Scan for the cell matching the given text and deliver its (X, Y) coordinate at center. 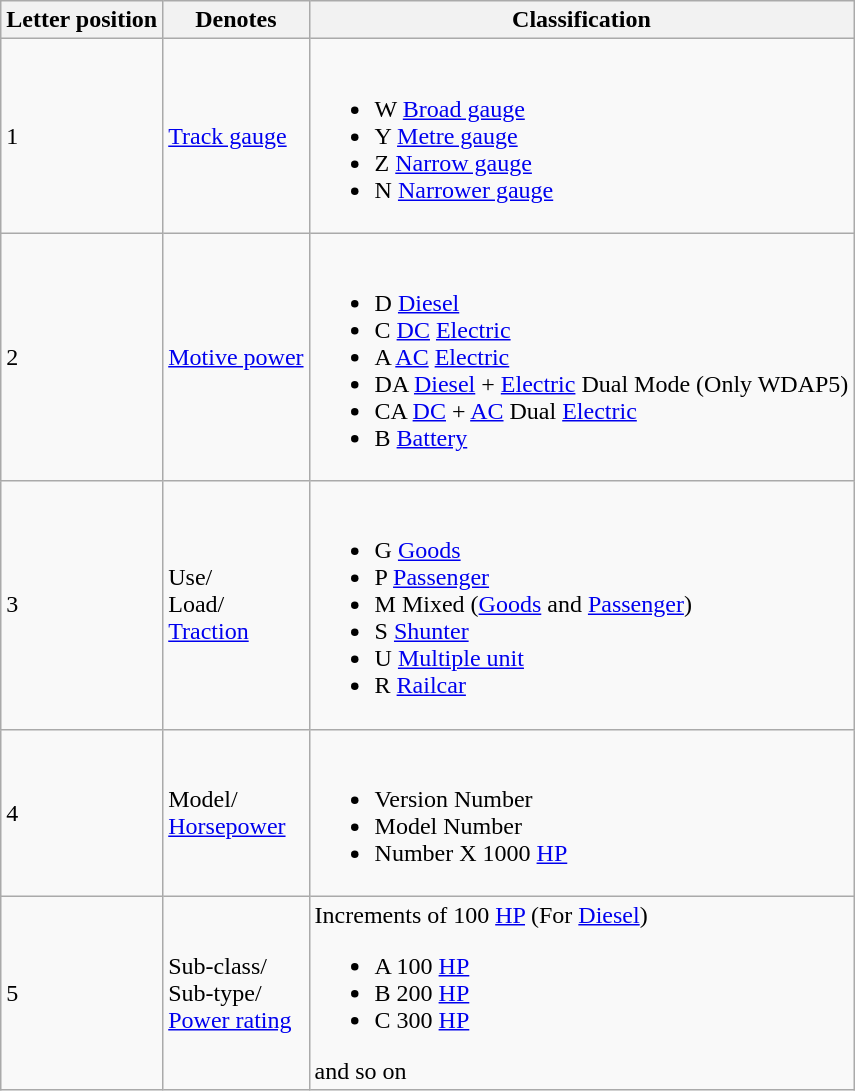
Denotes (236, 20)
4 (82, 812)
W Broad gauge Y Metre gauge Z Narrow gauge N Narrower gauge (582, 136)
Sub-class/ Sub-type/ Power rating (236, 993)
Model/ Horsepower (236, 812)
Track gauge (236, 136)
G GoodsP PassengerM Mixed (Goods and Passenger)S ShunterU Multiple unitR Railcar (582, 605)
Increments of 100 HP (For Diesel)A 100 HPB 200 HPC 300 HPand so on (582, 993)
D DieselC DC ElectricA AC ElectricDA Diesel + Electric Dual Mode (Only WDAP5)CA DC + AC Dual ElectricB Battery (582, 357)
1 (82, 136)
Motive power (236, 357)
3 (82, 605)
Use/ Load/ Traction (236, 605)
2 (82, 357)
Classification (582, 20)
5 (82, 993)
Letter position (82, 20)
Version NumberModel NumberNumber X 1000 HP (582, 812)
